Detect which cell encompasses the target text, then output its (x, y) center coordinate. 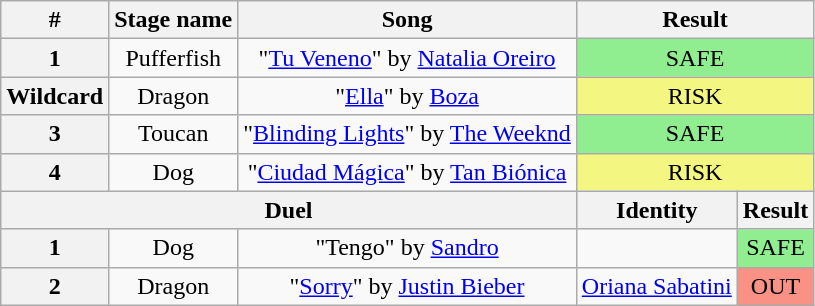
Oriana Sabatini (656, 286)
2 (55, 286)
"Ella" by Boza (408, 96)
3 (55, 134)
"Sorry" by Justin Bieber (408, 286)
Duel (289, 210)
# (55, 20)
"Tengo" by Sandro (408, 248)
Pufferfish (174, 58)
Identity (656, 210)
OUT (775, 286)
"Ciudad Mágica" by Tan Biónica (408, 172)
Song (408, 20)
4 (55, 172)
"Blinding Lights" by The Weeknd (408, 134)
Stage name (174, 20)
"Tu Veneno" by Natalia Oreiro (408, 58)
Toucan (174, 134)
Wildcard (55, 96)
